Capture the cell that displays the provided text and extract its (x, y) central coordinate. 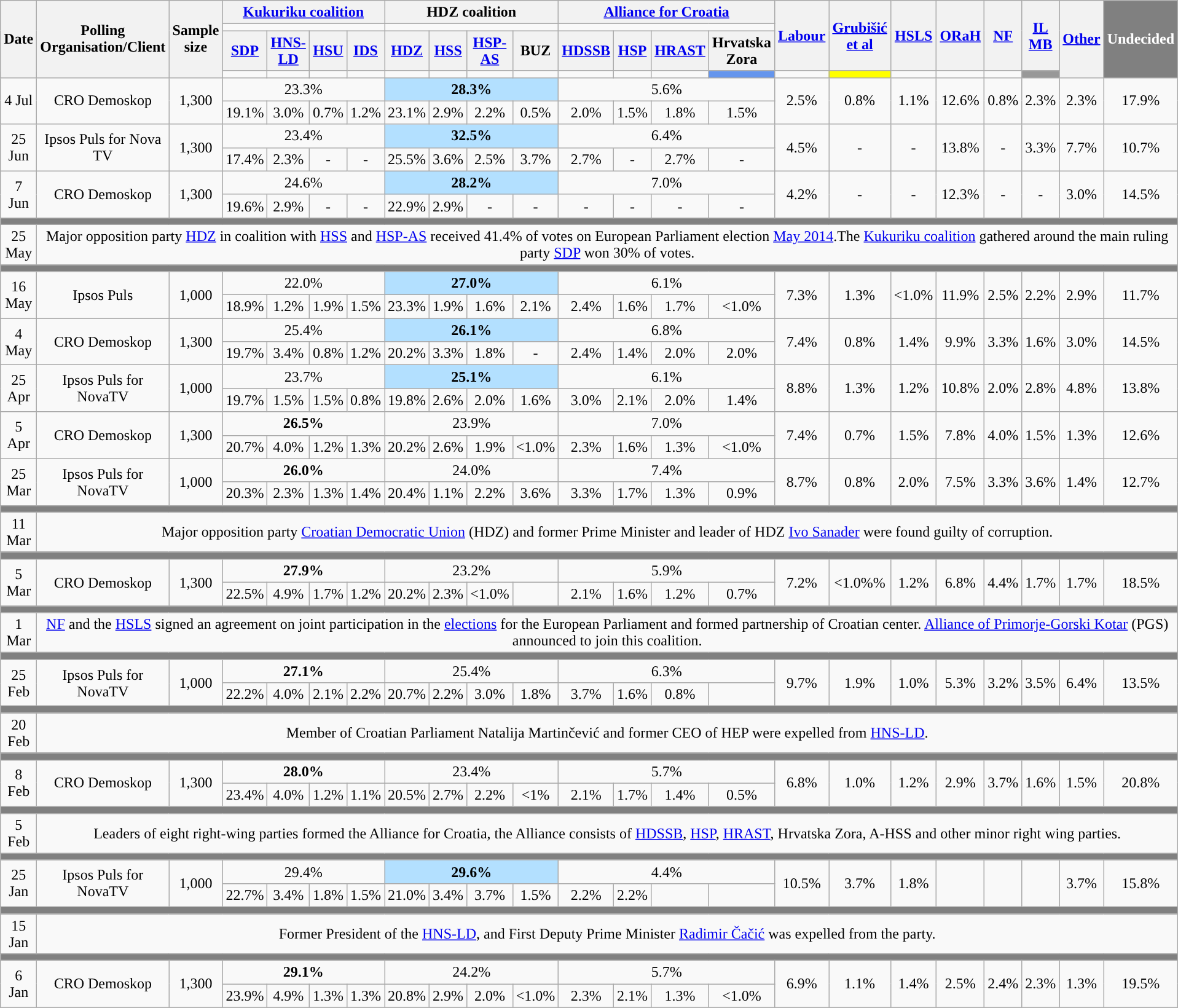
HNS-LD (288, 50)
5 Mar (18, 582)
11.9% (960, 295)
22.2% (245, 695)
3.5% (1041, 683)
2.8% (1041, 388)
6.9% (801, 984)
24.2% (472, 972)
18.9% (245, 307)
HSS (449, 50)
Date (18, 39)
BUZ (536, 50)
24.0% (472, 470)
Undecided (1141, 39)
5.3% (960, 683)
17.9% (1141, 101)
5 Feb (18, 833)
25 Jun (18, 148)
18.5% (1141, 582)
29.1% (304, 972)
0.9% (741, 494)
7.8% (960, 435)
25 Feb (18, 683)
Other (1082, 39)
11 Mar (18, 532)
23.2% (472, 570)
15.8% (1141, 883)
<1% (536, 795)
20.4% (407, 494)
16 May (18, 295)
25 Apr (18, 388)
22.9% (407, 206)
10.7% (1141, 148)
23.7% (304, 377)
Kukuriku coalition (304, 12)
13.5% (1141, 683)
Former President of the HNS-LD, and First Deputy Prime Minister Radimir Čačić was expelled from the party. (607, 933)
20 Feb (18, 733)
19.1% (245, 112)
27.9% (304, 570)
26.5% (304, 423)
7.7% (1082, 148)
22.5% (245, 594)
IDS (365, 50)
5 Apr (18, 435)
Sample size (195, 39)
HSU (328, 50)
19.6% (245, 206)
10.5% (801, 883)
6 Jan (18, 984)
25.1% (472, 377)
26.1% (472, 330)
28.3% (472, 89)
HDZ (407, 50)
25 May (18, 245)
HDSSB (586, 50)
20.3% (245, 494)
27.1% (304, 671)
SDP (245, 50)
27.0% (472, 283)
19.5% (1141, 984)
11.7% (1141, 295)
7.2% (801, 582)
32.5% (472, 136)
3.2% (1003, 683)
9.7% (801, 683)
25 Jan (18, 883)
HDZ coalition (472, 12)
Major opposition party Croatian Democratic Union (HDZ) and former Prime Minister and leader of HDZ Ivo Sanader were found guilty of corruption. (607, 532)
29.6% (472, 872)
8.8% (801, 388)
28.0% (304, 771)
4 May (18, 342)
7.5% (960, 482)
7.3% (801, 295)
ORaH (960, 36)
25 Mar (18, 482)
17.4% (245, 159)
21.0% (407, 895)
HSLS (913, 36)
Grubišić et al (860, 36)
5.6% (667, 89)
Ipsos Puls (103, 295)
22.7% (245, 895)
Alliance for Croatia (667, 12)
19.8% (407, 400)
5.9% (667, 570)
IL MB (1041, 36)
4.5% (801, 148)
6.3% (667, 671)
Ipsos Puls for Nova TV (103, 148)
15 Jan (18, 933)
NF (1003, 36)
8 Feb (18, 783)
4.2% (801, 194)
<1.0%% (860, 582)
4.8% (1082, 388)
23.1% (407, 112)
7 Jun (18, 194)
HSP (633, 50)
HSP-AS (490, 50)
29.4% (304, 872)
HRAST (680, 50)
Labour (801, 36)
20.5% (407, 795)
Member of Croatian Parliament Natalija Martinčević and former CEO of HEP were expelled from HNS-LD. (607, 733)
24.6% (304, 183)
26.0% (304, 470)
4 Jul (18, 101)
12.3% (960, 194)
25.5% (407, 159)
Polling Organisation/Client (103, 39)
22.0% (304, 283)
9.9% (960, 342)
12.7% (1141, 482)
Hrvatska Zora (741, 50)
8.7% (801, 482)
1 Mar (18, 633)
10.8% (960, 388)
28.2% (472, 183)
